Detect which cell encompasses the target text, then output its (X, Y) center coordinate. 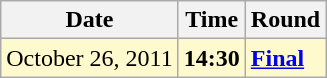
Round (285, 20)
Time (212, 20)
Final (285, 58)
14:30 (212, 58)
October 26, 2011 (90, 58)
Date (90, 20)
